Locate the cell with the specified text and output its (x, y) center coordinate. 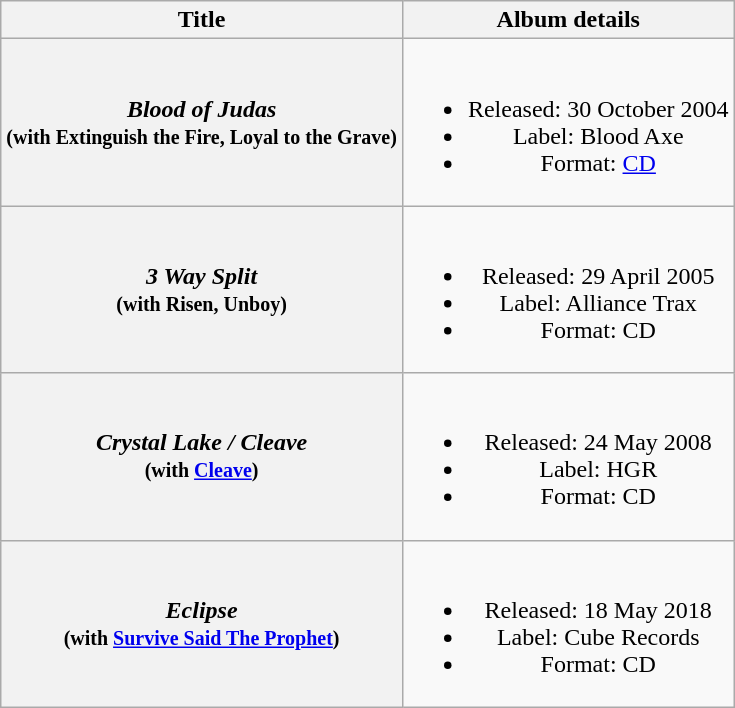
Album details (568, 20)
Title (202, 20)
Released: 29 April 2005Label: Alliance TraxFormat: CD (568, 290)
Crystal Lake / Cleave(with Cleave) (202, 456)
3 Way Split(with Risen, Unboy) (202, 290)
Released: 30 October 2004Label: Blood AxeFormat: CD (568, 122)
Released: 24 May 2008Label: HGRFormat: CD (568, 456)
Eclipse(with Survive Said The Prophet) (202, 624)
Released: 18 May 2018Label: Cube RecordsFormat: CD (568, 624)
Blood of Judas(with Extinguish the Fire, Loyal to the Grave) (202, 122)
